Detect which cell encompasses the target text, then output its (x, y) center coordinate. 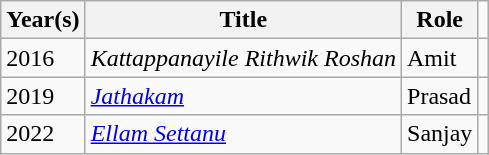
2022 (43, 134)
Amit (440, 58)
Sanjay (440, 134)
Role (440, 20)
Jathakam (243, 96)
Kattappanayile Rithwik Roshan (243, 58)
2016 (43, 58)
2019 (43, 96)
Ellam Settanu (243, 134)
Prasad (440, 96)
Title (243, 20)
Year(s) (43, 20)
